Identify which cell holds the provided text, then report its [x, y] central coordinate. 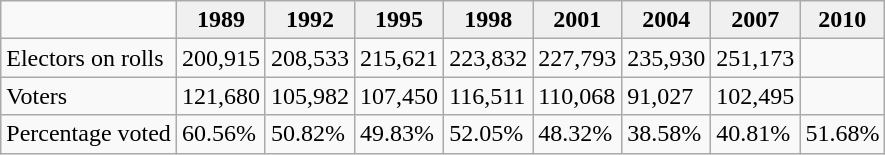
91,027 [666, 96]
107,450 [400, 96]
1992 [310, 20]
Voters [89, 96]
40.81% [756, 134]
52.05% [488, 134]
49.83% [400, 134]
105,982 [310, 96]
38.58% [666, 134]
208,533 [310, 58]
102,495 [756, 96]
51.68% [842, 134]
116,511 [488, 96]
251,173 [756, 58]
1989 [220, 20]
1998 [488, 20]
48.32% [578, 134]
Electors on rolls [89, 58]
223,832 [488, 58]
2007 [756, 20]
227,793 [578, 58]
Percentage voted [89, 134]
2001 [578, 20]
1995 [400, 20]
215,621 [400, 58]
2010 [842, 20]
200,915 [220, 58]
60.56% [220, 134]
2004 [666, 20]
110,068 [578, 96]
235,930 [666, 58]
50.82% [310, 134]
121,680 [220, 96]
